Pinpoint the cell where the given text exists, returning its (x, y) midpoint coordinate. 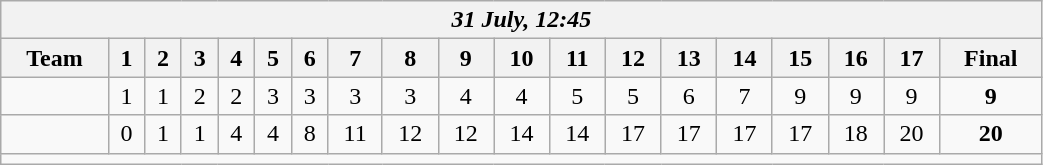
Final (990, 58)
0 (126, 134)
Team (54, 58)
31 July, 12:45 (522, 20)
15 (800, 58)
13 (689, 58)
10 (522, 58)
18 (856, 134)
16 (856, 58)
